Return the (X, Y) coordinate for the center point of the cell that contains the specified text.  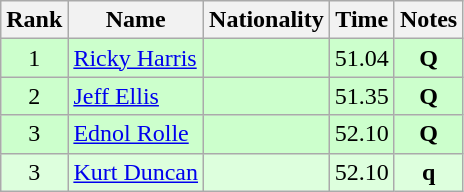
Ricky Harris (136, 58)
Nationality (267, 20)
Ednol Rolle (136, 134)
2 (34, 96)
Jeff Ellis (136, 96)
Kurt Duncan (136, 172)
q (428, 172)
Notes (428, 20)
1 (34, 58)
Time (362, 20)
51.04 (362, 58)
Name (136, 20)
51.35 (362, 96)
Rank (34, 20)
